Locate the cell with the specified text and output its [x, y] center coordinate. 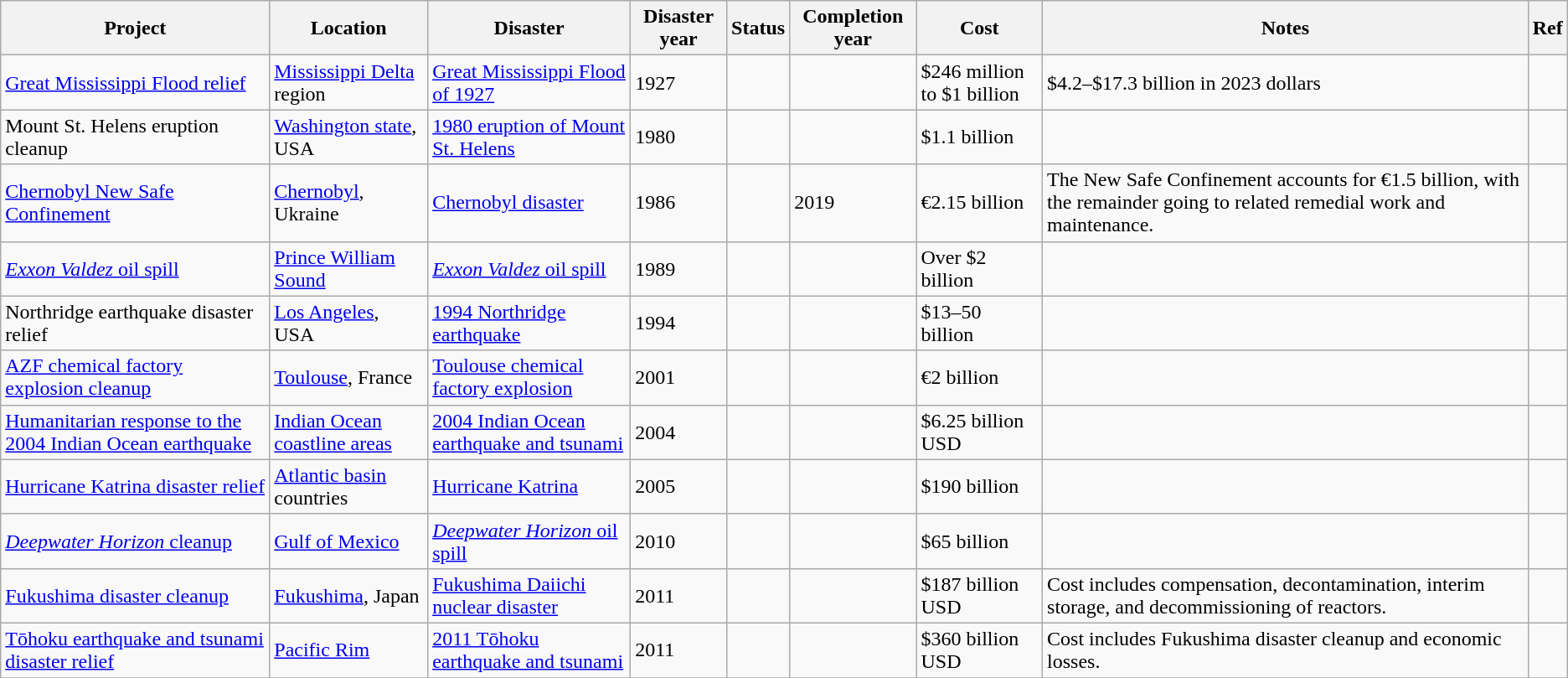
Tōhoku earthquake and tsunami disaster relief [136, 650]
$1.1 billion [980, 137]
Washington state, USA [348, 137]
$187 billion USD [980, 595]
Humanitarian response to the 2004 Indian Ocean earthquake [136, 432]
Los Angeles, USA [348, 323]
1994 [678, 323]
Ref [1548, 28]
Cost includes Fukushima disaster cleanup and economic losses. [1286, 650]
Status [759, 28]
€2 billion [980, 377]
The New Safe Confinement accounts for €1.5 billion, with the remainder going to related remedial work and maintenance. [1286, 203]
2010 [678, 541]
Fukushima, Japan [348, 595]
$65 billion [980, 541]
$360 billion USD [980, 650]
AZF chemical factory explosion cleanup [136, 377]
Cost includes compensation, decontamination, interim storage, and decommissioning of reactors. [1286, 595]
1994 Northridge earthquake [529, 323]
1927 [678, 82]
$6.25 billion USD [980, 432]
$190 billion [980, 486]
Deepwater Horizon cleanup [136, 541]
$13–50 billion [980, 323]
Disaster [529, 28]
Deepwater Horizon oil spill [529, 541]
Pacific Rim [348, 650]
Mount St. Helens eruption cleanup [136, 137]
Toulouse chemical factory explosion [529, 377]
$4.2–$17.3 billion in 2023 dollars [1286, 82]
Northridge earthquake disaster relief [136, 323]
Great Mississippi Flood of 1927 [529, 82]
1986 [678, 203]
Location [348, 28]
Completion year [853, 28]
Chernobyl disaster [529, 203]
2004 [678, 432]
Project [136, 28]
2005 [678, 486]
Gulf of Mexico [348, 541]
Prince William Sound [348, 268]
1989 [678, 268]
2004 Indian Ocean earthquake and tsunami [529, 432]
Notes [1286, 28]
Mississippi Delta region [348, 82]
Disaster year [678, 28]
Atlantic basin countries [348, 486]
Chernobyl New Safe Confinement [136, 203]
Chernobyl, Ukraine [348, 203]
Toulouse, France [348, 377]
Great Mississippi Flood relief [136, 82]
Indian Ocean coastline areas [348, 432]
2001 [678, 377]
Fukushima Daiichi nuclear disaster [529, 595]
€2.15 billion [980, 203]
Hurricane Katrina disaster relief [136, 486]
2019 [853, 203]
2011 Tōhoku earthquake and tsunami [529, 650]
Hurricane Katrina [529, 486]
$246 million to $1 billion [980, 82]
Fukushima disaster cleanup [136, 595]
1980 eruption of Mount St. Helens [529, 137]
Over $2 billion [980, 268]
Cost [980, 28]
1980 [678, 137]
